Locate the cell with the specified text and output its (X, Y) center coordinate. 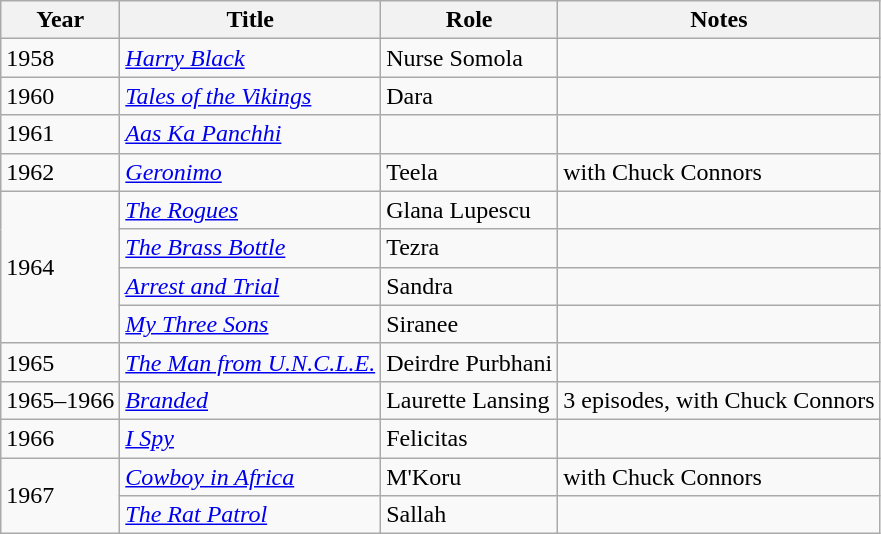
1961 (60, 134)
Notes (719, 20)
1966 (60, 438)
The Brass Bottle (250, 248)
Branded (250, 400)
1967 (60, 496)
Geronimo (250, 172)
The Rat Patrol (250, 515)
Tezra (470, 248)
Laurette Lansing (470, 400)
Year (60, 20)
1965 (60, 362)
Harry Black (250, 58)
Siranee (470, 324)
Cowboy in Africa (250, 477)
Glana Lupescu (470, 210)
1960 (60, 96)
1964 (60, 267)
Teela (470, 172)
Sallah (470, 515)
Arrest and Trial (250, 286)
M'Koru (470, 477)
1958 (60, 58)
Aas Ka Panchhi (250, 134)
Nurse Somola (470, 58)
Sandra (470, 286)
3 episodes, with Chuck Connors (719, 400)
Tales of the Vikings (250, 96)
Felicitas (470, 438)
Role (470, 20)
I Spy (250, 438)
The Rogues (250, 210)
Title (250, 20)
The Man from U.N.C.L.E. (250, 362)
1962 (60, 172)
My Three Sons (250, 324)
Deirdre Purbhani (470, 362)
1965–1966 (60, 400)
Dara (470, 96)
